Detect which cell encompasses the target text, then output its [X, Y] center coordinate. 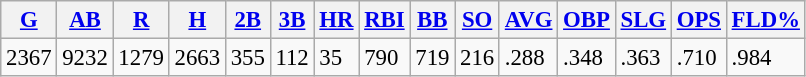
.984 [766, 58]
790 [384, 58]
G [29, 20]
.363 [643, 58]
3B [292, 20]
FLD% [766, 20]
2663 [197, 58]
2B [248, 20]
R [141, 20]
9232 [85, 58]
.348 [586, 58]
OPS [698, 20]
.710 [698, 58]
719 [432, 58]
AB [85, 20]
HR [336, 20]
2367 [29, 58]
SO [478, 20]
H [197, 20]
.288 [528, 58]
355 [248, 58]
BB [432, 20]
SLG [643, 20]
112 [292, 58]
35 [336, 58]
216 [478, 58]
1279 [141, 58]
OBP [586, 20]
AVG [528, 20]
RBI [384, 20]
